Find where the given text appears and provide that cell's center as [x, y] coordinate. 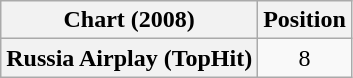
Russia Airplay (TopHit) [130, 58]
8 [305, 58]
Position [305, 20]
Chart (2008) [130, 20]
